Output the (X, Y) coordinate of the center of the cell containing the given text.  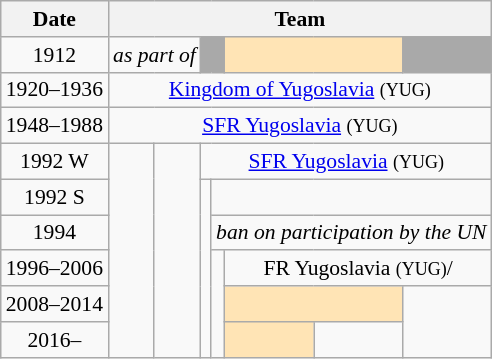
2008–2014 (54, 304)
as part of (154, 55)
1992 S (54, 197)
Kingdom of Yugoslavia (YUG) (300, 90)
FR Yugoslavia (YUG)/ (358, 269)
1994 (54, 233)
1948–1988 (54, 126)
Date (54, 19)
1912 (54, 55)
ban on participation by the UN (352, 233)
2016– (54, 340)
1992 W (54, 162)
1996–2006 (54, 269)
1920–1936 (54, 90)
Team (300, 19)
